Determine the [X, Y] coordinate at the center of the cell enclosing the given text.  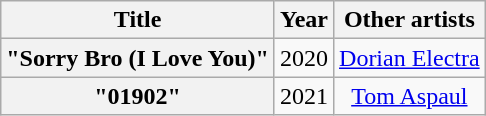
Year [304, 20]
2020 [304, 58]
Title [138, 20]
Other artists [410, 20]
"01902" [138, 96]
"Sorry Bro (I Love You)" [138, 58]
Dorian Electra [410, 58]
2021 [304, 96]
Tom Aspaul [410, 96]
